Scan for the cell matching the given text and deliver its [x, y] coordinate at center. 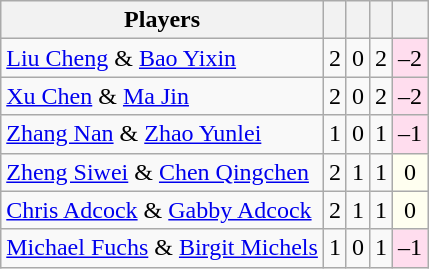
Liu Cheng & Bao Yixin [162, 58]
Zhang Nan & Zhao Yunlei [162, 134]
Chris Adcock & Gabby Adcock [162, 210]
Players [162, 20]
Xu Chen & Ma Jin [162, 96]
Zheng Siwei & Chen Qingchen [162, 172]
Michael Fuchs & Birgit Michels [162, 248]
